Identify which cell holds the provided text, then report its (X, Y) central coordinate. 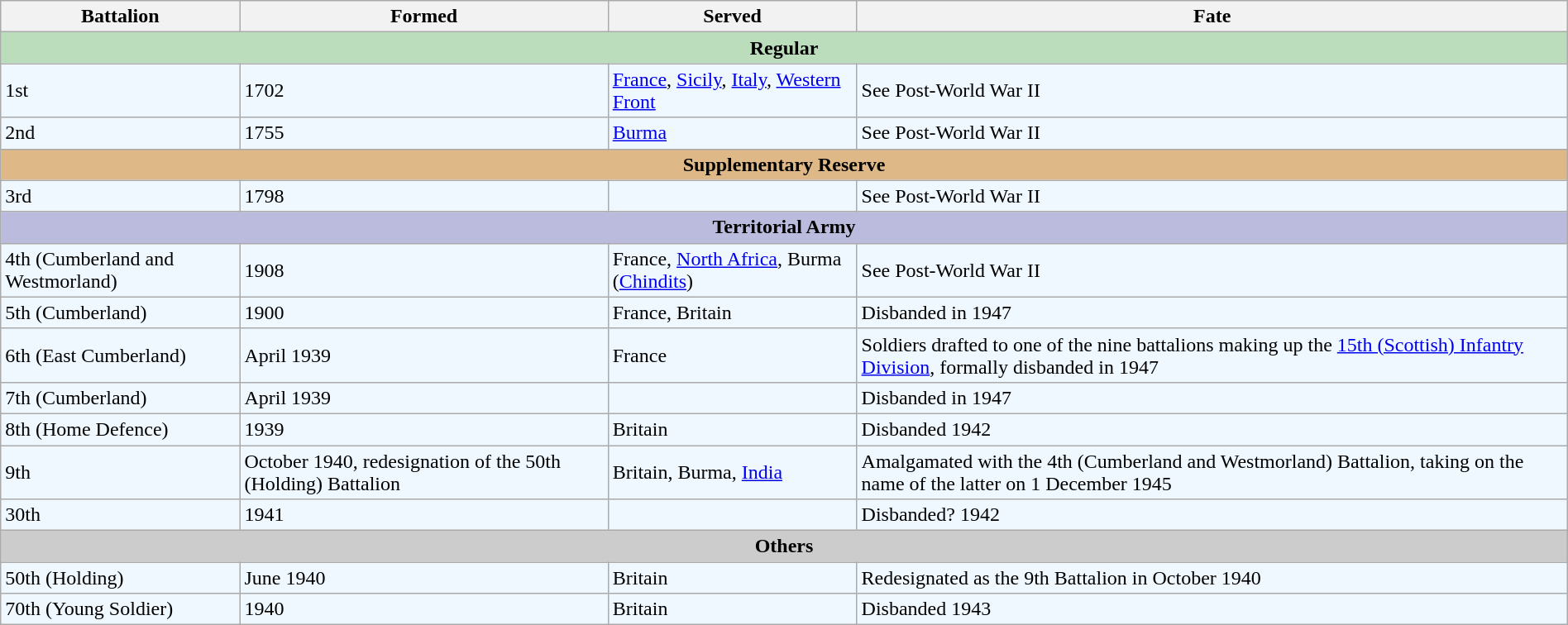
Soldiers drafted to one of the nine battalions making up the 15th (Scottish) Infantry Division, formally disbanded in 1947 (1212, 355)
France (733, 355)
1755 (423, 133)
France, Britain (733, 312)
Served (733, 17)
1940 (423, 609)
1941 (423, 515)
Britain, Burma, India (733, 471)
1900 (423, 312)
1939 (423, 429)
6th (East Cumberland) (121, 355)
Formed (423, 17)
9th (121, 471)
1st (121, 91)
30th (121, 515)
1908 (423, 270)
Burma (733, 133)
Amalgamated with the 4th (Cumberland and Westmorland) Battalion, taking on the name of the latter on 1 December 1945 (1212, 471)
2nd (121, 133)
Others (784, 546)
Territorial Army (784, 227)
1702 (423, 91)
France, North Africa, Burma (Chindits) (733, 270)
Disbanded 1943 (1212, 609)
50th (Holding) (121, 578)
France, Sicily, Italy, Western Front (733, 91)
1798 (423, 196)
4th (Cumberland and Westmorland) (121, 270)
8th (Home Defence) (121, 429)
Fate (1212, 17)
October 1940, redesignation of the 50th (Holding) Battalion (423, 471)
Regular (784, 48)
Redesignated as the 9th Battalion in October 1940 (1212, 578)
Supplementary Reserve (784, 165)
3rd (121, 196)
7th (Cumberland) (121, 398)
Disbanded 1942 (1212, 429)
Disbanded? 1942 (1212, 515)
70th (Young Soldier) (121, 609)
5th (Cumberland) (121, 312)
Battalion (121, 17)
June 1940 (423, 578)
